Capture the cell that displays the provided text and extract its (x, y) central coordinate. 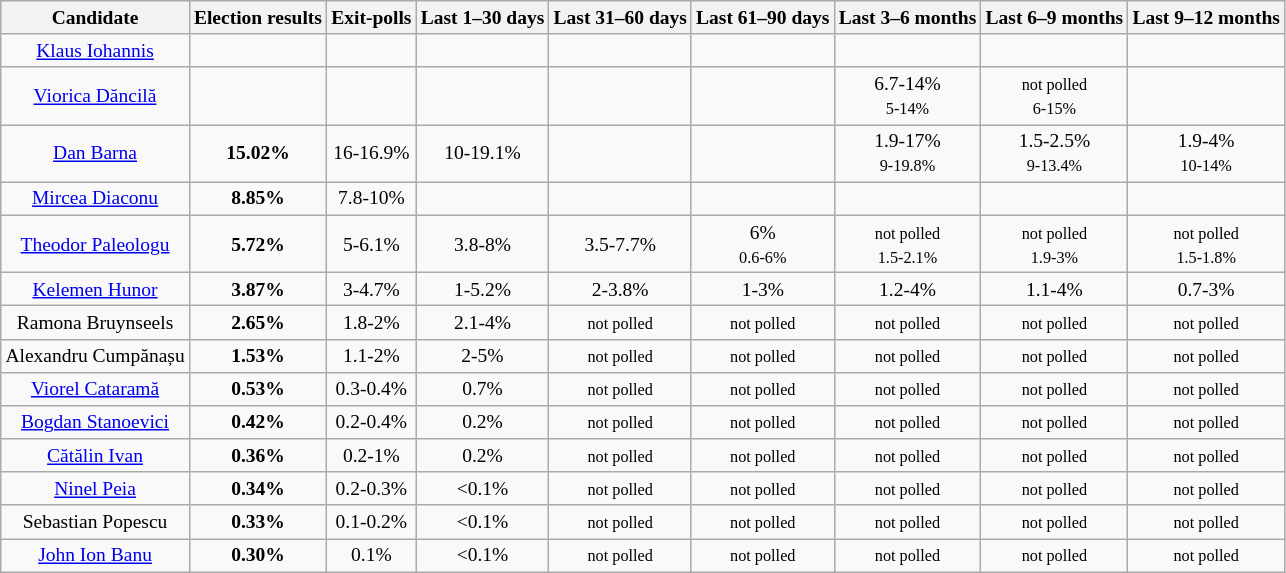
6.7-14% 5-14% (908, 96)
Kelemen Hunor (96, 288)
Exit-polls (372, 18)
8.85% (258, 198)
1.1-4% (1054, 288)
0.30% (258, 556)
Last 31–60 days (620, 18)
0.34% (258, 488)
16-16.9% (372, 154)
Viorica Dăncilă (96, 96)
2-5% (482, 356)
0.7% (482, 388)
Bogdan Stanoevici (96, 422)
6% 0.6-6% (762, 244)
2.1-4% (482, 322)
not polled1.9-3% (1054, 244)
Candidate (96, 18)
15.02% (258, 154)
Viorel Cataramă (96, 388)
0.36% (258, 456)
0.1-0.2% (372, 522)
10-19.1% (482, 154)
1.9-17% 9-19.8% (908, 154)
0.2-0.4% (372, 422)
3.87% (258, 288)
3-4.7% (372, 288)
3.8-8% (482, 244)
1-5.2% (482, 288)
Ramona Bruynseels (96, 322)
0.2-0.3% (372, 488)
Ninel Peia (96, 488)
Cătălin Ivan (96, 456)
0.3-0.4% (372, 388)
Last 1–30 days (482, 18)
not polled1.5-1.8% (1206, 244)
Last 9–12 months (1206, 18)
Last 6–9 months (1054, 18)
1.53% (258, 356)
Alexandru Cumpănașu (96, 356)
0.33% (258, 522)
Dan Barna (96, 154)
1.5-2.5% 9-13.4% (1054, 154)
0.7-3% (1206, 288)
3.5-7.7% (620, 244)
0.42% (258, 422)
Sebastian Popescu (96, 522)
5.72% (258, 244)
not polled6-15% (1054, 96)
Klaus Iohannis (96, 50)
not polled1.5-2.1% (908, 244)
Election results (258, 18)
7.8-10% (372, 198)
Last 61–90 days (762, 18)
0.1% (372, 556)
1.8-2% (372, 322)
John Ion Banu (96, 556)
1.9-4%10-14% (1206, 154)
1-3% (762, 288)
2.65% (258, 322)
0.53% (258, 388)
2-3.8% (620, 288)
0.2-1% (372, 456)
1.2-4% (908, 288)
1.1-2% (372, 356)
Last 3–6 months (908, 18)
5-6.1% (372, 244)
Theodor Paleologu (96, 244)
Mircea Diaconu (96, 198)
